Return the (x, y) coordinate for the center point of the cell that contains the specified text.  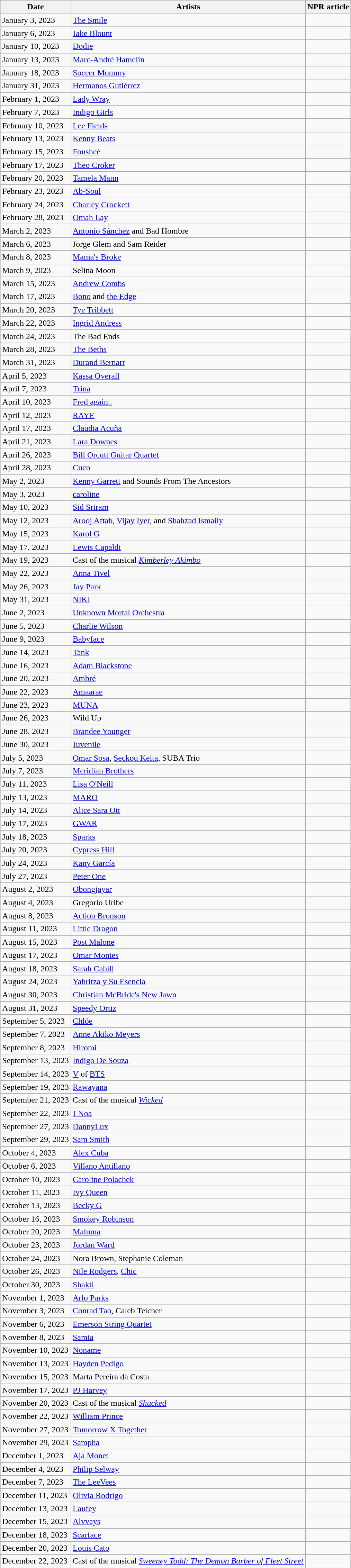
Sam Smith (188, 1140)
May 22, 2023 (36, 573)
Antonio Sánchez and Bad Hombre (188, 231)
September 13, 2023 (36, 1061)
July 7, 2023 (36, 771)
Dodie (188, 46)
Sid Sriram (188, 507)
June 26, 2023 (36, 718)
August 17, 2023 (36, 955)
Louis Cato (188, 1548)
Shakti (188, 1285)
The Smile (188, 20)
April 12, 2023 (36, 415)
Alvvays (188, 1522)
Kassa Overall (188, 375)
February 24, 2023 (36, 205)
Ivy Queen (188, 1192)
July 11, 2023 (36, 784)
January 6, 2023 (36, 33)
February 1, 2023 (36, 99)
October 30, 2023 (36, 1285)
Selina Moon (188, 270)
December 1, 2023 (36, 1456)
Cast of the musical Shucked (188, 1403)
October 6, 2023 (36, 1166)
June 9, 2023 (36, 639)
May 15, 2023 (36, 534)
Lewis Capaldi (188, 547)
Yahritza y Su Esencia (188, 981)
Karol G (188, 534)
June 5, 2023 (36, 626)
Nora Brown, Stephanie Coleman (188, 1258)
Samia (188, 1337)
Cypress Hill (188, 850)
December 20, 2023 (36, 1548)
October 24, 2023 (36, 1258)
October 4, 2023 (36, 1153)
March 22, 2023 (36, 323)
January 10, 2023 (36, 46)
Speedy Ortiz (188, 1008)
Nile Rodgers, Chic (188, 1271)
William Prince (188, 1416)
Caroline Polachek (188, 1179)
November 20, 2023 (36, 1403)
October 10, 2023 (36, 1179)
Lara Downes (188, 442)
November 17, 2023 (36, 1390)
February 13, 2023 (36, 138)
Indigo De Souza (188, 1061)
Smokey Robinson (188, 1218)
September 5, 2023 (36, 1021)
September 14, 2023 (36, 1074)
July 18, 2023 (36, 837)
February 28, 2023 (36, 218)
DannyLux (188, 1126)
April 10, 2023 (36, 402)
July 27, 2023 (36, 876)
Jordan Ward (188, 1245)
Bill Orcutt Guitar Quartet (188, 455)
Fred again.. (188, 402)
Lee Fields (188, 125)
Gregorio Uribe (188, 903)
Theo Croker (188, 165)
Date (36, 7)
June 30, 2023 (36, 744)
February 10, 2023 (36, 125)
September 8, 2023 (36, 1048)
September 7, 2023 (36, 1034)
October 16, 2023 (36, 1218)
Tye Tribbett (188, 310)
Amaarae (188, 692)
June 23, 2023 (36, 705)
June 14, 2023 (36, 652)
August 31, 2023 (36, 1008)
November 13, 2023 (36, 1363)
March 15, 2023 (36, 283)
November 22, 2023 (36, 1416)
Kenny Garrett and Sounds From The Ancestors (188, 481)
August 2, 2023 (36, 889)
July 5, 2023 (36, 758)
Conrad Tao, Caleb Teicher (188, 1311)
Cast of the musical Sweeney Todd: The Demon Barber of Fleet Street (188, 1561)
The Bad Ends (188, 336)
V of BTS (188, 1074)
GWAR (188, 824)
Marc-André Hamelin (188, 60)
December 18, 2023 (36, 1535)
August 11, 2023 (36, 929)
Cast of the musical Kimberley Akimbo (188, 560)
Jorge Glem and Sam Reider (188, 244)
November 3, 2023 (36, 1311)
Scarface (188, 1535)
April 7, 2023 (36, 389)
April 28, 2023 (36, 468)
Kenny Beats (188, 138)
September 27, 2023 (36, 1126)
Action Bronson (188, 916)
Tamela Mann (188, 178)
April 26, 2023 (36, 455)
Bono and the Edge (188, 297)
Noname (188, 1350)
Rawayana (188, 1087)
May 10, 2023 (36, 507)
Hermanos Gutiérrez (188, 86)
Unknown Mortal Orchestra (188, 613)
Andrew Combs (188, 283)
April 5, 2023 (36, 375)
Ingrid Andress (188, 323)
Alice Sara Ott (188, 810)
Adam Blackstone (188, 665)
December 4, 2023 (36, 1469)
February 20, 2023 (36, 178)
Omar Montes (188, 955)
July 14, 2023 (36, 810)
NPR article (328, 7)
Christian McBride's New Jawn (188, 995)
December 11, 2023 (36, 1495)
Indigo Girls (188, 112)
May 17, 2023 (36, 547)
Sampha (188, 1443)
August 30, 2023 (36, 995)
August 18, 2023 (36, 968)
Artists (188, 7)
May 31, 2023 (36, 600)
December 22, 2023 (36, 1561)
Omah Lay (188, 218)
January 13, 2023 (36, 60)
Anna Tivel (188, 573)
Babyface (188, 639)
Philip Selway (188, 1469)
Kany García (188, 863)
November 8, 2023 (36, 1337)
Arlo Parks (188, 1298)
May 12, 2023 (36, 520)
Obongjayar (188, 889)
November 10, 2023 (36, 1350)
Durand Bernarr (188, 362)
Lisa O'Neill (188, 784)
August 15, 2023 (36, 942)
Little Dragon (188, 929)
December 15, 2023 (36, 1522)
September 19, 2023 (36, 1087)
October 11, 2023 (36, 1192)
Hiromi (188, 1048)
July 17, 2023 (36, 824)
September 22, 2023 (36, 1113)
RAYE (188, 415)
October 20, 2023 (36, 1232)
May 3, 2023 (36, 494)
July 13, 2023 (36, 797)
Alex Cuba (188, 1153)
January 18, 2023 (36, 73)
Mama's Broke (188, 257)
March 2, 2023 (36, 231)
The LeeVees (188, 1482)
April 21, 2023 (36, 442)
Meridian Brothers (188, 771)
Arooj Aftab, Vijay Iyer, and Shahzad Ismaily (188, 520)
Anne Akiko Meyers (188, 1034)
Sarah Cahill (188, 968)
Sparks (188, 837)
Tank (188, 652)
caroline (188, 494)
August 4, 2023 (36, 903)
November 29, 2023 (36, 1443)
July 24, 2023 (36, 863)
March 28, 2023 (36, 349)
Ab-Soul (188, 191)
Aja Monet (188, 1456)
Claudia Acuña (188, 428)
November 15, 2023 (36, 1377)
Trina (188, 389)
Post Malone (188, 942)
Villano Antillano (188, 1166)
June 2, 2023 (36, 613)
December 13, 2023 (36, 1508)
Maluma (188, 1232)
March 20, 2023 (36, 310)
June 22, 2023 (36, 692)
Fousheé (188, 152)
March 6, 2023 (36, 244)
Lady Wray (188, 99)
MARO (188, 797)
Laufey (188, 1508)
May 2, 2023 (36, 481)
Marta Pereira da Costa (188, 1377)
April 17, 2023 (36, 428)
August 24, 2023 (36, 981)
May 19, 2023 (36, 560)
November 27, 2023 (36, 1430)
August 8, 2023 (36, 916)
Emerson String Quartet (188, 1324)
February 17, 2023 (36, 165)
October 13, 2023 (36, 1205)
June 16, 2023 (36, 665)
Becky G (188, 1205)
Hayden Pedigo (188, 1363)
December 7, 2023 (36, 1482)
March 8, 2023 (36, 257)
Charley Crockett (188, 205)
March 17, 2023 (36, 297)
Cuco (188, 468)
J Noa (188, 1113)
Chlöe (188, 1021)
February 7, 2023 (36, 112)
Jake Blount (188, 33)
March 9, 2023 (36, 270)
Cast of the musical Wicked (188, 1100)
Tomorrow X Together (188, 1430)
March 31, 2023 (36, 362)
Omar Sosa, Seckou Keita, SUBA Trio (188, 758)
May 26, 2023 (36, 587)
January 3, 2023 (36, 20)
Wild Up (188, 718)
NIKI (188, 600)
October 26, 2023 (36, 1271)
Olivia Rodrigo (188, 1495)
Soccer Mommy (188, 73)
October 23, 2023 (36, 1245)
January 31, 2023 (36, 86)
The Beths (188, 349)
MUNA (188, 705)
February 23, 2023 (36, 191)
September 21, 2023 (36, 1100)
Ambré (188, 679)
June 28, 2023 (36, 731)
March 24, 2023 (36, 336)
September 29, 2023 (36, 1140)
Juvenile (188, 744)
July 20, 2023 (36, 850)
February 15, 2023 (36, 152)
PJ Harvey (188, 1390)
Jay Park (188, 587)
June 20, 2023 (36, 679)
Peter One (188, 876)
November 6, 2023 (36, 1324)
Charlie Wilson (188, 626)
Brandee Younger (188, 731)
November 1, 2023 (36, 1298)
